Extract the [X, Y] coordinate from the center of the cell holding the provided text.  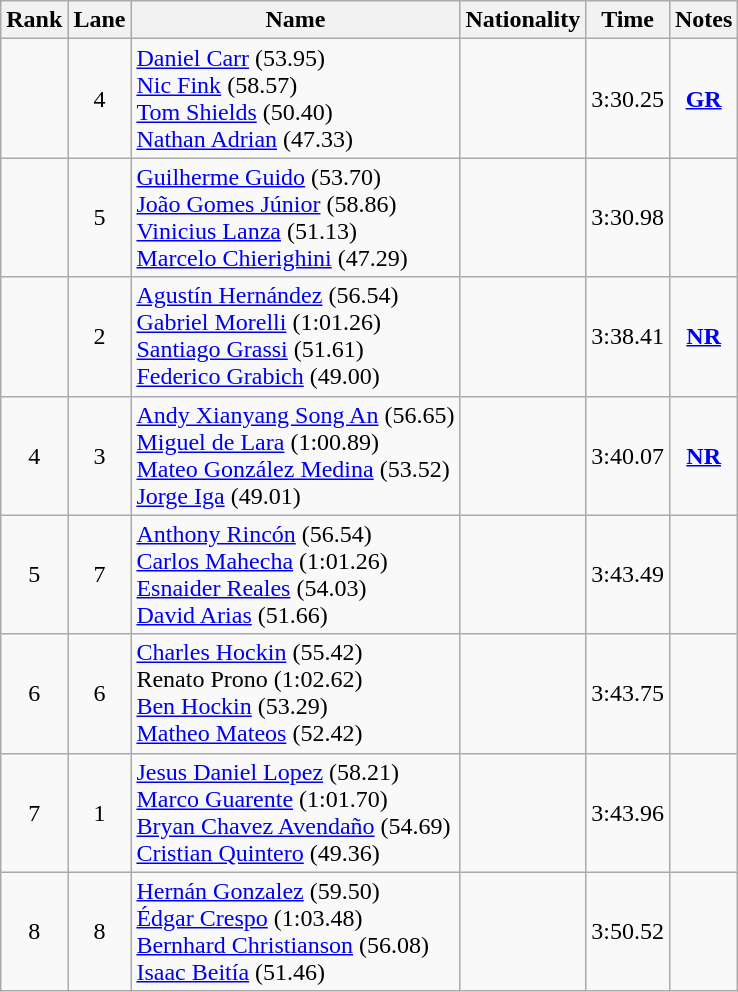
Anthony Rincón (56.54)Carlos Mahecha (1:01.26)Esnaider Reales (54.03)David Arias (51.66) [296, 574]
Agustín Hernández (56.54)Gabriel Morelli (1:01.26)Santiago Grassi (51.61)Federico Grabich (49.00) [296, 336]
3:40.07 [628, 456]
Guilherme Guido (53.70)João Gomes Júnior (58.86)Vinicius Lanza (51.13)Marcelo Chierighini (47.29) [296, 218]
Daniel Carr (53.95)Nic Fink (58.57)Tom Shields (50.40)Nathan Adrian (47.33) [296, 98]
1 [100, 812]
Andy Xianyang Song An (56.65)Miguel de Lara (1:00.89)Mateo González Medina (53.52)Jorge Iga (49.01) [296, 456]
3:43.96 [628, 812]
3:30.98 [628, 218]
Charles Hockin (55.42)Renato Prono (1:02.62)Ben Hockin (53.29)Matheo Mateos (52.42) [296, 694]
Name [296, 20]
3 [100, 456]
3:50.52 [628, 932]
Jesus Daniel Lopez (58.21)Marco Guarente (1:01.70)Bryan Chavez Avendaño (54.69)Cristian Quintero (49.36) [296, 812]
3:43.49 [628, 574]
Hernán Gonzalez (59.50)Édgar Crespo (1:03.48)Bernhard Christianson (56.08)Isaac Beitía (51.46) [296, 932]
GR [703, 98]
Nationality [523, 20]
Time [628, 20]
3:43.75 [628, 694]
3:38.41 [628, 336]
Rank [34, 20]
Notes [703, 20]
Lane [100, 20]
2 [100, 336]
3:30.25 [628, 98]
